Output the [x, y] coordinate of the center of the cell containing the given text.  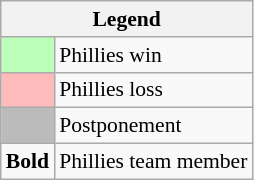
Legend [127, 19]
Phillies team member [153, 162]
Bold [28, 162]
Phillies loss [153, 90]
Phillies win [153, 55]
Postponement [153, 126]
